Determine the [x, y] coordinate at the center of the cell enclosing the given text.  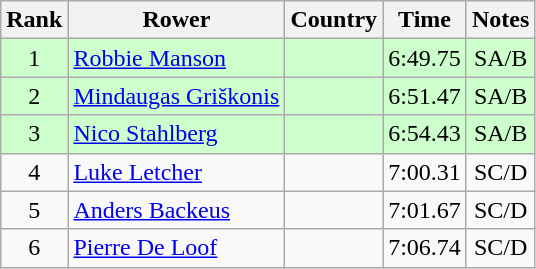
Country [334, 20]
Rower [176, 20]
6:54.43 [425, 134]
Anders Backeus [176, 210]
Mindaugas Griškonis [176, 96]
Notes [500, 20]
5 [34, 210]
Luke Letcher [176, 172]
4 [34, 172]
Time [425, 20]
6 [34, 248]
7:06.74 [425, 248]
7:01.67 [425, 210]
Nico Stahlberg [176, 134]
3 [34, 134]
Pierre De Loof [176, 248]
Rank [34, 20]
6:51.47 [425, 96]
6:49.75 [425, 58]
7:00.31 [425, 172]
2 [34, 96]
Robbie Manson [176, 58]
1 [34, 58]
